Find where the given text appears and provide that cell's center as [x, y] coordinate. 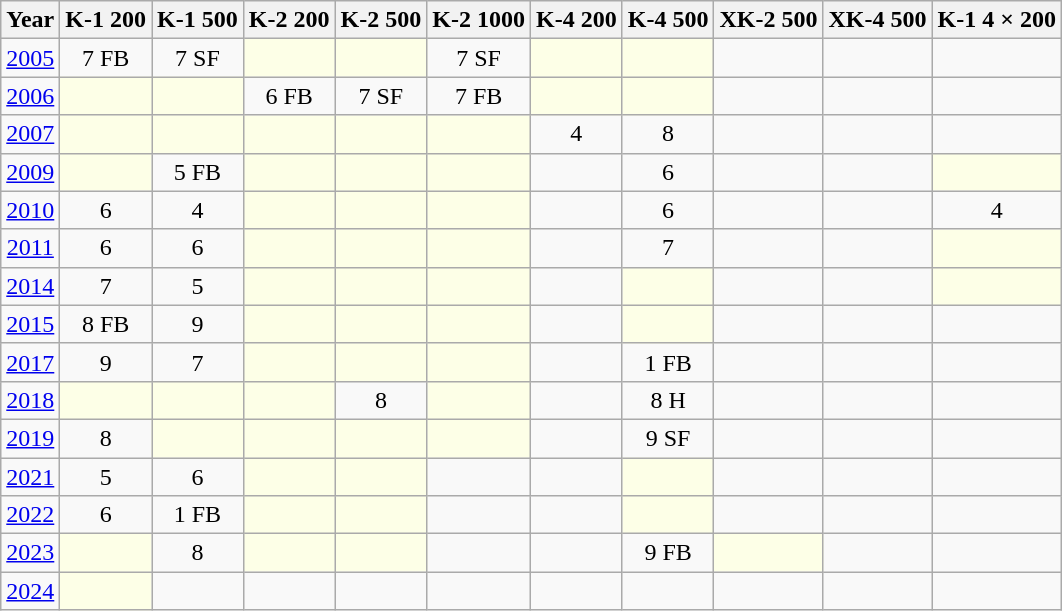
2018 [30, 400]
8 H [668, 400]
K-1 200 [106, 20]
K-2 500 [381, 20]
XK-4 500 [878, 20]
6 FB [289, 96]
2014 [30, 286]
K-2 200 [289, 20]
2005 [30, 58]
K-4 200 [576, 20]
2011 [30, 248]
2019 [30, 438]
2009 [30, 172]
K-1 4 × 200 [996, 20]
2007 [30, 134]
2022 [30, 515]
9 SF [668, 438]
K-1 500 [198, 20]
9 FB [668, 553]
K-4 500 [668, 20]
2024 [30, 591]
2023 [30, 553]
XK-2 500 [768, 20]
2021 [30, 477]
K-2 1000 [479, 20]
5 FB [198, 172]
2017 [30, 362]
2006 [30, 96]
2015 [30, 324]
2010 [30, 210]
8 FB [106, 324]
Year [30, 20]
